Output the (X, Y) coordinate of the center of the cell containing the given text.  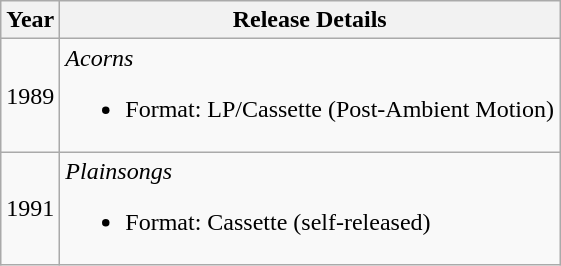
1989 (30, 96)
1991 (30, 208)
AcornsFormat: LP/Cassette (Post-Ambient Motion) (310, 96)
PlainsongsFormat: Cassette (self-released) (310, 208)
Year (30, 20)
Release Details (310, 20)
